Return the [X, Y] coordinate for the center point of the cell that contains the specified text.  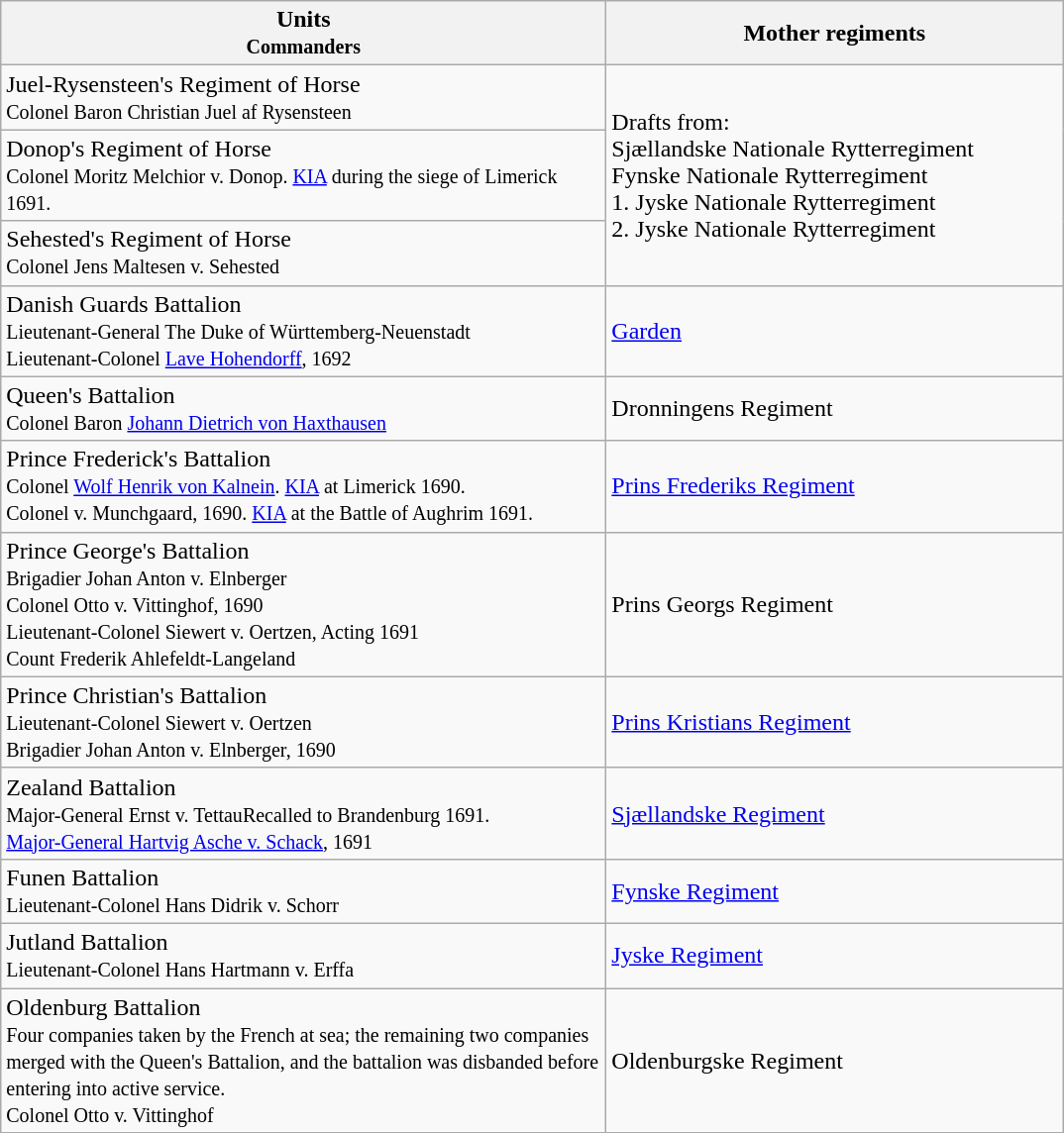
Prins Kristians Regiment [834, 722]
Oldenburgske Regiment [834, 1061]
Danish Guards BattalionLieutenant-General The Duke of Württemberg-NeuenstadtLieutenant-Colonel Lave Hohendorff, 1692 [303, 331]
Jutland BattalionLieutenant-Colonel Hans Hartmann v. Erffa [303, 955]
Funen BattalionLieutenant-Colonel Hans Didrik v. Schorr [303, 891]
Fynske Regiment [834, 891]
Prince Christian's BattalionLieutenant-Colonel Siewert v. OertzenBrigadier Johan Anton v. Elnberger, 1690 [303, 722]
Drafts from: Sjællandske Nationale RytterregimentFynske Nationale Rytterregiment1. Jyske Nationale Rytterregiment2. Jyske Nationale Rytterregiment [834, 175]
Mother regiments [834, 34]
Dronningens Regiment [834, 408]
Prince Frederick's BattalionColonel Wolf Henrik von Kalnein. KIA at Limerick 1690.Colonel v. Munchgaard, 1690. KIA at the Battle of Aughrim 1691. [303, 486]
Jyske Regiment [834, 955]
Queen's BattalionColonel Baron Johann Dietrich von Haxthausen [303, 408]
Donop's Regiment of HorseColonel Moritz Melchior v. Donop. KIA during the siege of Limerick 1691. [303, 175]
Sehested's Regiment of Horse Colonel Jens Maltesen v. Sehested [303, 254]
Garden [834, 331]
Zealand BattalionMajor-General Ernst v. TettauRecalled to Brandenburg 1691.Major-General Hartvig Asche v. Schack, 1691 [303, 813]
Prins Frederiks Regiment [834, 486]
Juel-Rysensteen's Regiment of HorseColonel Baron Christian Juel af Rysensteen [303, 97]
Prins Georgs Regiment [834, 604]
UnitsCommanders [303, 34]
Sjællandske Regiment [834, 813]
